Extract the (X, Y) coordinate from the center of the cell holding the provided text.  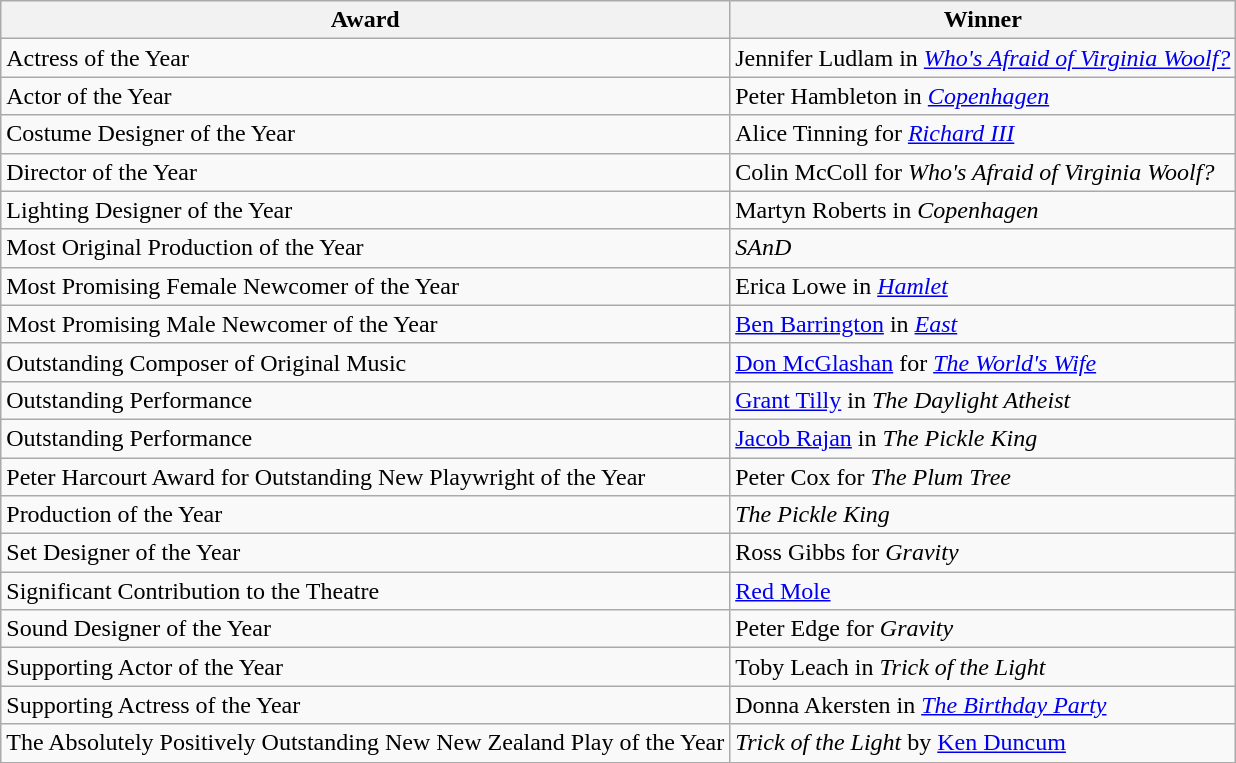
Peter Hambleton in Copenhagen (983, 96)
Peter Cox for The Plum Tree (983, 477)
Production of the Year (366, 515)
Erica Lowe in Hamlet (983, 286)
Peter Edge for Gravity (983, 629)
Colin McColl for Who's Afraid of Virginia Woolf? (983, 172)
Alice Tinning for Richard III (983, 134)
Actor of the Year (366, 96)
Lighting Designer of the Year (366, 210)
Ross Gibbs for Gravity (983, 553)
Winner (983, 20)
Martyn Roberts in Copenhagen (983, 210)
Donna Akersten in The Birthday Party (983, 705)
Sound Designer of the Year (366, 629)
Most Promising Female Newcomer of the Year (366, 286)
Grant Tilly in The Daylight Atheist (983, 400)
Supporting Actress of the Year (366, 705)
Outstanding Composer of Original Music (366, 362)
Toby Leach in Trick of the Light (983, 667)
The Pickle King (983, 515)
Costume Designer of the Year (366, 134)
Peter Harcourt Award for Outstanding New Playwright of the Year (366, 477)
Most Promising Male Newcomer of the Year (366, 324)
Award (366, 20)
Supporting Actor of the Year (366, 667)
Trick of the Light by Ken Duncum (983, 743)
Most Original Production of the Year (366, 248)
Red Mole (983, 591)
Actress of the Year (366, 58)
Jennifer Ludlam in Who's Afraid of Virginia Woolf? (983, 58)
Ben Barrington in East (983, 324)
Set Designer of the Year (366, 553)
Don McGlashan for The World's Wife (983, 362)
Director of the Year (366, 172)
SAnD (983, 248)
The Absolutely Positively Outstanding New New Zealand Play of the Year (366, 743)
Significant Contribution to the Theatre (366, 591)
Jacob Rajan in The Pickle King (983, 438)
